Extract the (x, y) coordinate from the center of the cell holding the provided text.  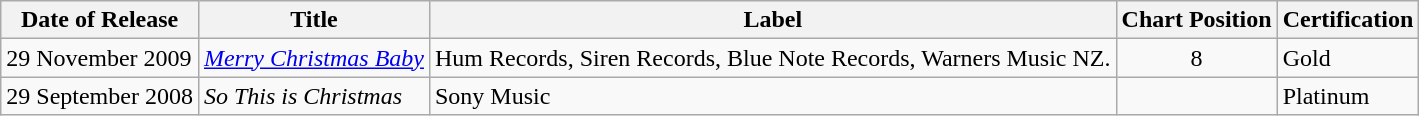
Title (314, 20)
Sony Music (772, 96)
Platinum (1348, 96)
29 November 2009 (100, 58)
Gold (1348, 58)
Date of Release (100, 20)
So This is Christmas (314, 96)
Certification (1348, 20)
Chart Position (1196, 20)
Merry Christmas Baby (314, 58)
29 September 2008 (100, 96)
8 (1196, 58)
Label (772, 20)
Hum Records, Siren Records, Blue Note Records, Warners Music NZ. (772, 58)
